Scan for the cell matching the given text and deliver its (X, Y) coordinate at center. 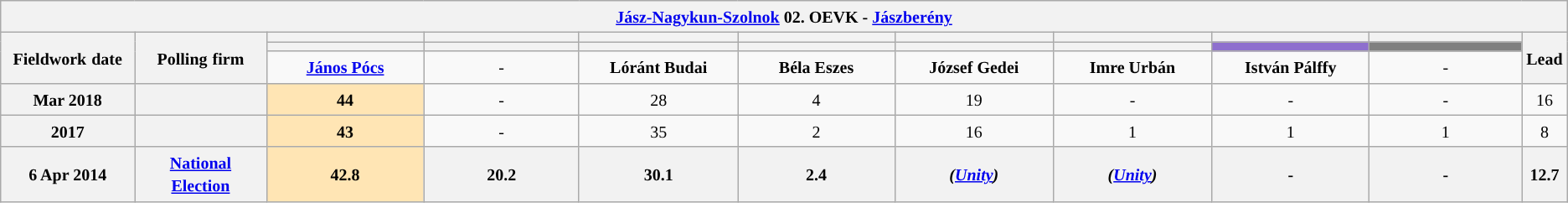
Lead (1545, 58)
National Election (201, 174)
44 (345, 99)
István Pálffy (1291, 67)
Jász-Nagykun-Szolnok 02. OEVK - Jászberény (784, 17)
János Pócs (345, 67)
2017 (68, 131)
4 (816, 99)
Béla Eszes (816, 67)
Lóránt Budai (658, 67)
Imre Urbán (1132, 67)
42.8 (345, 174)
19 (973, 99)
2.4 (816, 174)
Mar 2018 (68, 99)
Fieldwork date (68, 58)
20.2 (502, 174)
Polling firm (201, 58)
József Gedei (973, 67)
6 Apr 2014 (68, 174)
35 (658, 131)
28 (658, 99)
2 (816, 131)
8 (1545, 131)
12.7 (1545, 174)
43 (345, 131)
30.1 (658, 174)
